Identify which cell holds the provided text, then report its [X, Y] central coordinate. 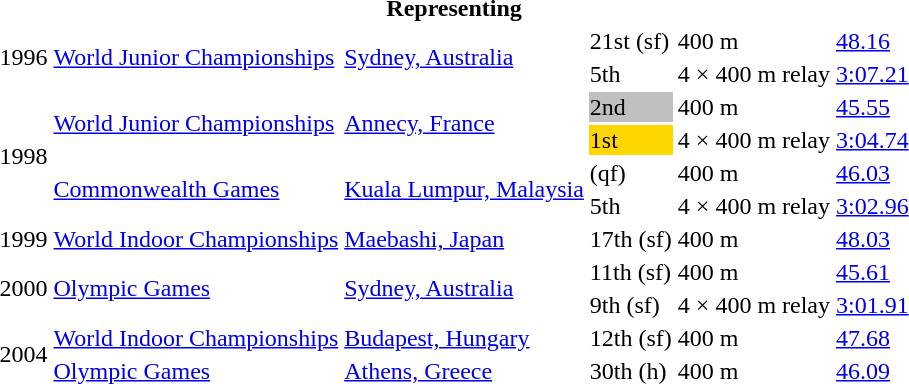
11th (sf) [630, 272]
(qf) [630, 173]
Kuala Lumpur, Malaysia [464, 190]
1st [630, 140]
2nd [630, 107]
Commonwealth Games [196, 190]
9th (sf) [630, 305]
12th (sf) [630, 338]
21st (sf) [630, 41]
17th (sf) [630, 239]
Annecy, France [464, 124]
Maebashi, Japan [464, 239]
Olympic Games [196, 288]
Budapest, Hungary [464, 338]
